Scan for the cell matching the given text and deliver its [X, Y] coordinate at center. 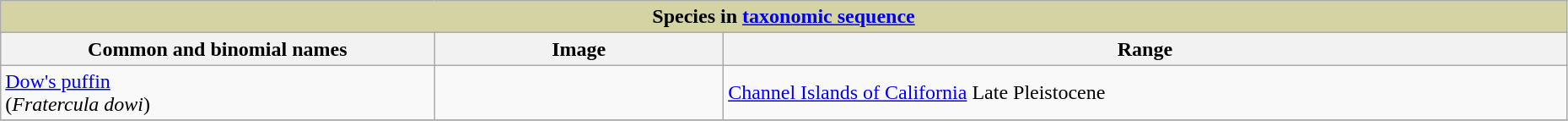
Common and binomial names [218, 49]
Channel Islands of California Late Pleistocene [1145, 93]
Range [1145, 49]
Dow's puffin(Fratercula dowi) [218, 93]
Species in taxonomic sequence [784, 17]
Image [579, 49]
